From the cell containing the given text, extract its center point as [x, y] coordinate. 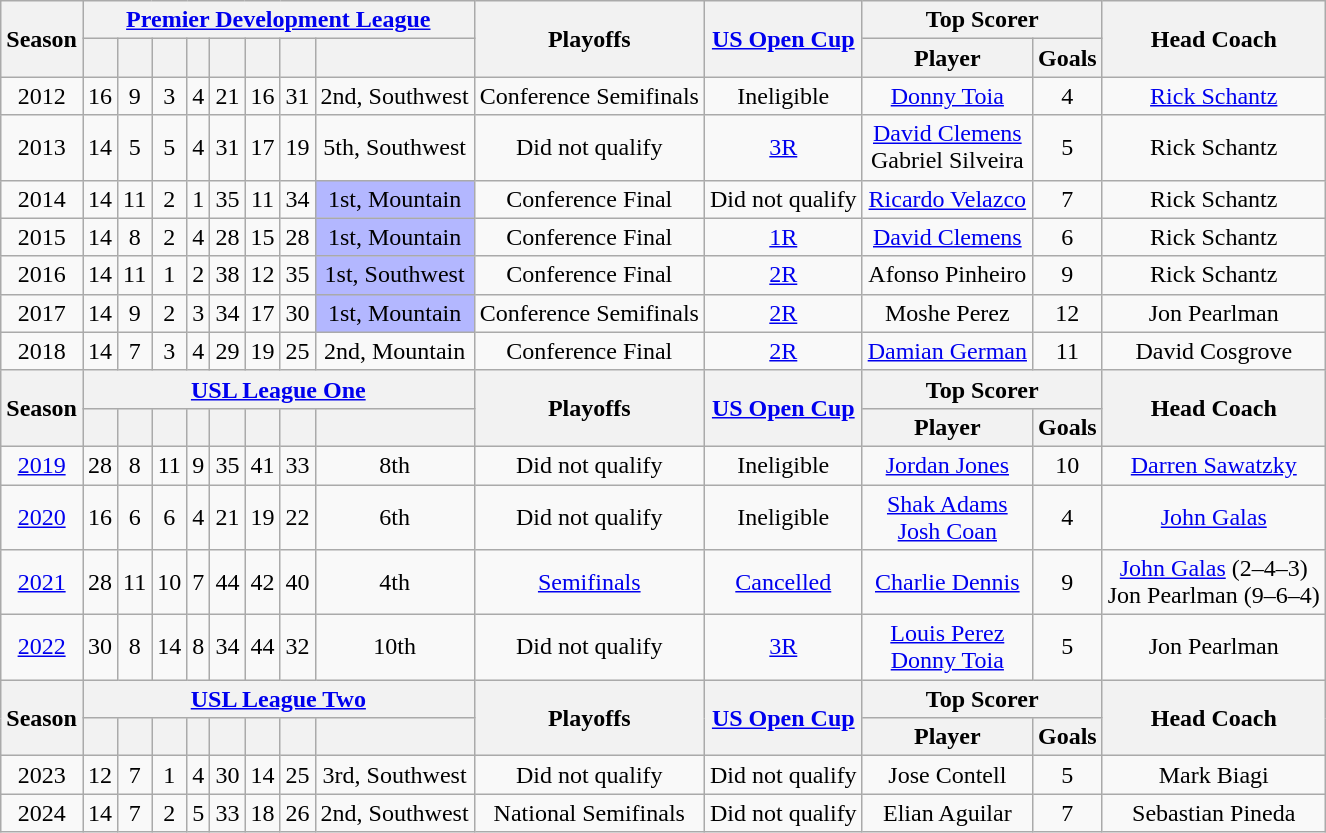
USL League One [278, 389]
2019 [42, 465]
1st, Southwest [394, 275]
USL League Two [278, 699]
Sebastian Pineda [1214, 813]
15 [262, 237]
Jordan Jones [947, 465]
Damian German [947, 351]
Jose Contell [947, 775]
2020 [42, 516]
2024 [42, 813]
26 [298, 813]
Afonso Pinheiro [947, 275]
41 [262, 465]
10th [394, 648]
2017 [42, 313]
6th [394, 516]
David Clemens [947, 237]
2013 [42, 148]
David Cosgrove [1214, 351]
42 [262, 582]
2021 [42, 582]
2023 [42, 775]
2014 [42, 199]
Cancelled [783, 582]
2nd, Mountain [394, 351]
2018 [42, 351]
Darren Sawatzky [1214, 465]
2022 [42, 648]
8th [394, 465]
Semifinals [589, 582]
5th, Southwest [394, 148]
Elian Aguilar [947, 813]
Premier Development League [278, 20]
38 [228, 275]
3rd, Southwest [394, 775]
Shak Adams Josh Coan [947, 516]
David Clemens Gabriel Silveira [947, 148]
Louis Perez Donny Toia [947, 648]
Donny Toia [947, 96]
Mark Biagi [1214, 775]
John Galas [1214, 516]
Ricardo Velazco [947, 199]
2012 [42, 96]
2016 [42, 275]
National Semifinals [589, 813]
4th [394, 582]
Charlie Dennis [947, 582]
18 [262, 813]
2015 [42, 237]
John Galas (2–4–3) Jon Pearlman (9–6–4) [1214, 582]
Moshe Perez [947, 313]
29 [228, 351]
40 [298, 582]
1R [783, 237]
32 [298, 648]
22 [298, 516]
